Determine the (x, y) coordinate at the center of the cell enclosing the given text.  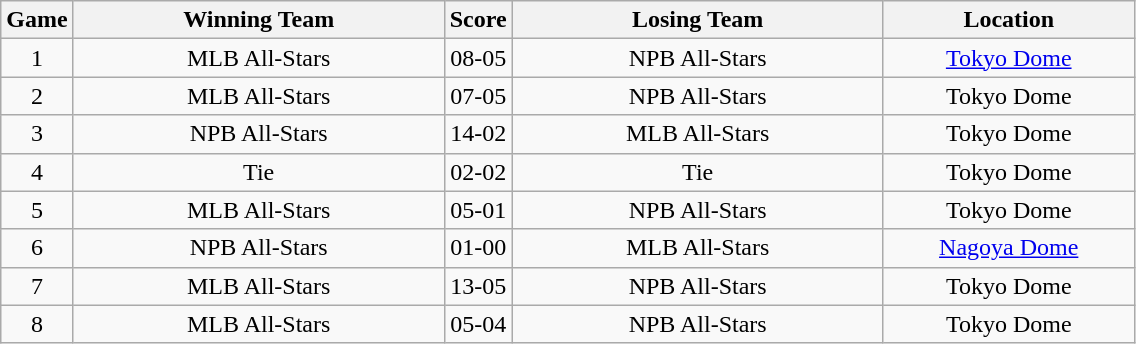
14-02 (478, 134)
05-04 (478, 324)
01-00 (478, 248)
13-05 (478, 286)
Game (37, 20)
4 (37, 172)
02-02 (478, 172)
3 (37, 134)
Score (478, 20)
Nagoya Dome (1008, 248)
08-05 (478, 58)
Winning Team (258, 20)
Location (1008, 20)
07-05 (478, 96)
5 (37, 210)
8 (37, 324)
7 (37, 286)
Losing Team (698, 20)
2 (37, 96)
6 (37, 248)
1 (37, 58)
05-01 (478, 210)
